Locate the cell with the specified text and output its [x, y] center coordinate. 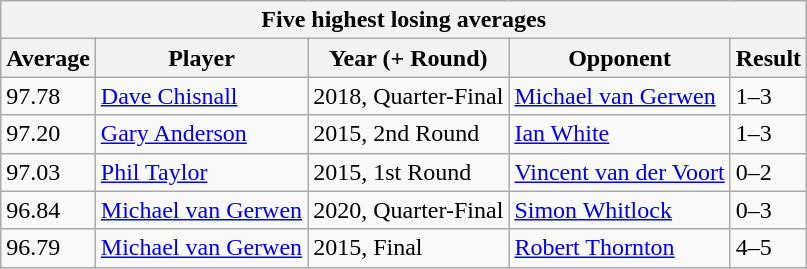
4–5 [768, 248]
2018, Quarter-Final [408, 96]
Gary Anderson [201, 134]
Player [201, 58]
2015, 2nd Round [408, 134]
Five highest losing averages [404, 20]
96.84 [48, 210]
Phil Taylor [201, 172]
97.20 [48, 134]
97.78 [48, 96]
Vincent van der Voort [620, 172]
Opponent [620, 58]
2015, 1st Round [408, 172]
0–3 [768, 210]
97.03 [48, 172]
2015, Final [408, 248]
Result [768, 58]
Simon Whitlock [620, 210]
Year (+ Round) [408, 58]
96.79 [48, 248]
Average [48, 58]
0–2 [768, 172]
Ian White [620, 134]
Robert Thornton [620, 248]
2020, Quarter-Final [408, 210]
Dave Chisnall [201, 96]
